Return [x, y] of the center of cell containing provided text 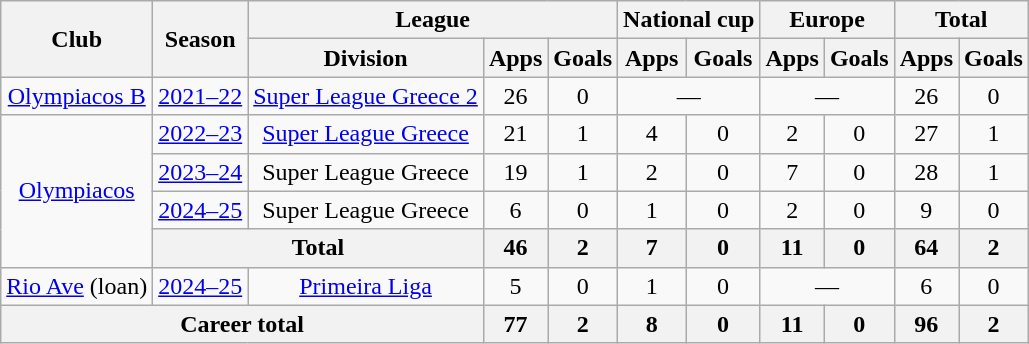
Rio Ave (loan) [77, 286]
Olympiacos B [77, 96]
8 [652, 324]
46 [515, 248]
19 [515, 172]
77 [515, 324]
2021–22 [200, 96]
Division [366, 58]
National cup [689, 20]
Primeira Liga [366, 286]
Season [200, 39]
96 [926, 324]
League [433, 20]
9 [926, 210]
28 [926, 172]
2023–24 [200, 172]
5 [515, 286]
Career total [242, 324]
2022–23 [200, 134]
Club [77, 39]
Olympiacos [77, 191]
27 [926, 134]
64 [926, 248]
4 [652, 134]
Super League Greece 2 [366, 96]
21 [515, 134]
Europe [827, 20]
